Identify which cell holds the provided text, then report its [x, y] central coordinate. 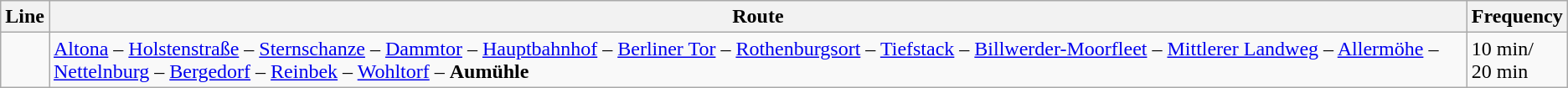
Route [757, 17]
10 min/20 min [1517, 60]
Line [25, 17]
Frequency [1517, 17]
